Output the [X, Y] coordinate of the center of the cell containing the given text.  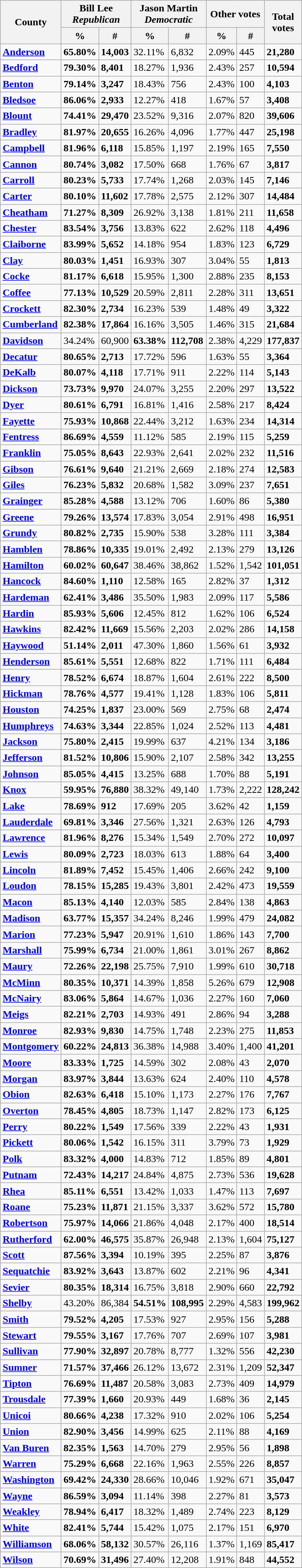
15.85% [150, 148]
4,793 [283, 822]
1,660 [115, 1399]
145 [250, 180]
60.22% [80, 1047]
8,153 [283, 277]
688 [187, 774]
6,970 [283, 1528]
Roane [31, 1207]
4,559 [115, 437]
16.15% [150, 1143]
15.34% [150, 838]
3,486 [115, 597]
160 [250, 999]
16.26% [150, 132]
234 [250, 421]
13.12% [150, 501]
1.56% [222, 645]
Crockett [31, 309]
11,669 [115, 629]
11,516 [283, 453]
205 [187, 806]
3,818 [187, 1287]
3,505 [187, 325]
Morgan [31, 1079]
5,143 [283, 373]
2,474 [283, 709]
491 [187, 1015]
1.37% [222, 1544]
Montgomery [31, 1047]
46,575 [115, 1239]
2.66% [222, 870]
Clay [31, 260]
11,602 [115, 196]
2,669 [187, 469]
27.56% [150, 822]
83.54% [80, 228]
71.57% [80, 1367]
6,832 [187, 52]
69.42% [80, 1479]
15,780 [283, 1207]
2.75% [222, 709]
63.38% [150, 341]
4,481 [283, 725]
80.65% [80, 357]
6,729 [283, 244]
Humphreys [31, 725]
2.08% [222, 1063]
77.23% [80, 934]
5.26% [222, 983]
912 [115, 806]
400 [250, 1223]
14.93% [150, 1015]
72.26% [80, 966]
29,470 [115, 116]
14,003 [115, 52]
Hamblen [31, 549]
2.11% [222, 1431]
County [31, 22]
1,936 [187, 68]
63.77% [80, 918]
74.41% [80, 116]
5,191 [283, 774]
86,384 [115, 1303]
1,312 [283, 581]
128,242 [283, 790]
16.81% [150, 405]
3,643 [115, 1271]
18,314 [115, 1287]
78.45% [80, 1111]
Wayne [31, 1496]
62.41% [80, 597]
Anderson [31, 52]
8,246 [187, 918]
4,096 [187, 132]
625 [187, 1431]
8,401 [115, 68]
2,703 [115, 1015]
7,550 [283, 148]
21,684 [283, 325]
Washington [31, 1479]
176 [250, 1095]
15.42% [150, 1528]
81 [250, 1496]
4,578 [283, 1079]
126 [250, 822]
11.14% [150, 1496]
Marion [31, 934]
449 [187, 1399]
2.55% [222, 1463]
1,197 [187, 148]
Moore [31, 1063]
1.76% [222, 164]
18.32% [150, 1512]
4,140 [115, 902]
Marshall [31, 950]
274 [250, 469]
26,116 [187, 1544]
1,929 [283, 1143]
2.42% [222, 886]
78.69% [80, 806]
223 [250, 1512]
10,868 [115, 421]
1,209 [250, 1367]
8,862 [283, 950]
78.15% [80, 886]
1,963 [187, 1463]
82.21% [80, 1015]
Bill LeeRepublican [96, 14]
Hardeman [31, 597]
5,811 [283, 693]
12,583 [283, 469]
82.38% [80, 325]
72.43% [80, 1175]
Franklin [31, 453]
75.29% [80, 1463]
13.83% [150, 228]
11.12% [150, 437]
85.28% [80, 501]
1,725 [115, 1063]
81.97% [80, 132]
3,322 [283, 309]
820 [250, 116]
17.32% [150, 1415]
848 [250, 1560]
5,259 [283, 437]
117 [250, 597]
11,487 [115, 1383]
2,070 [283, 1063]
118 [250, 228]
671 [250, 1479]
80.03% [80, 260]
569 [187, 709]
70.69% [80, 1560]
2.61% [222, 677]
100 [250, 84]
77.90% [80, 1351]
409 [250, 1383]
610 [250, 966]
6,618 [115, 277]
26.12% [150, 1367]
235 [250, 277]
2,575 [187, 196]
15.95% [150, 277]
4,103 [283, 84]
4,169 [283, 1431]
3,384 [283, 533]
79.55% [80, 1335]
4,863 [283, 902]
37,466 [115, 1367]
2.25% [222, 1255]
1.62% [222, 613]
14,988 [187, 1047]
445 [250, 52]
14.18% [150, 244]
232 [250, 453]
59.95% [80, 790]
16.16% [150, 325]
24,813 [115, 1047]
242 [250, 870]
83.06% [80, 999]
Scott [31, 1255]
69.81% [80, 822]
83.32% [80, 1159]
Warren [31, 1463]
1.32% [222, 1351]
2.52% [222, 725]
3,876 [283, 1255]
Jackson [31, 742]
1.77% [222, 132]
Henry [31, 677]
5,947 [115, 934]
44,552 [283, 1560]
51.14% [80, 645]
52,347 [283, 1367]
6,734 [115, 950]
6,125 [283, 1111]
14,158 [283, 629]
707 [187, 1335]
79.30% [80, 68]
1,489 [187, 1512]
16.23% [150, 309]
75.05% [80, 453]
Van Buren [31, 1447]
17.78% [150, 196]
660 [250, 1287]
2.62% [222, 228]
10,806 [115, 758]
138 [250, 902]
447 [250, 132]
151 [250, 1528]
211 [250, 212]
23.52% [150, 116]
5,288 [283, 1319]
1,748 [187, 1031]
75.99% [80, 950]
1,268 [187, 180]
596 [187, 357]
7,697 [283, 1191]
Wilson [31, 1560]
3,801 [187, 886]
83.97% [80, 1079]
267 [250, 950]
6,118 [115, 148]
2.88% [222, 277]
75.97% [80, 1223]
2,203 [187, 629]
14.99% [150, 1431]
20.78% [150, 1351]
81.17% [80, 277]
13.42% [150, 1191]
5,832 [115, 485]
15.10% [150, 1095]
Madison [31, 918]
134 [250, 742]
756 [187, 84]
35.87% [150, 1239]
13.25% [150, 774]
1,451 [115, 260]
6,524 [283, 613]
2,222 [250, 790]
85,417 [283, 1544]
Cumberland [31, 325]
20.58% [150, 1383]
4,048 [187, 1223]
6,551 [115, 1191]
83.92% [80, 1271]
156 [250, 1319]
17.83% [150, 517]
96 [250, 1271]
17,864 [115, 325]
77.39% [80, 1399]
272 [250, 838]
24.07% [150, 389]
18,514 [283, 1223]
56 [250, 1447]
9,316 [187, 116]
12,208 [187, 1560]
75.93% [80, 421]
20.59% [150, 293]
22.85% [150, 725]
Sumner [31, 1367]
177,837 [283, 341]
84.60% [80, 581]
Lewis [31, 854]
19.01% [150, 549]
7,700 [283, 934]
297 [250, 389]
14,066 [115, 1223]
679 [250, 983]
4,238 [115, 1415]
Lincoln [31, 870]
13.87% [150, 1271]
7,060 [283, 999]
82.93% [80, 1031]
Other votes [235, 14]
539 [187, 309]
8,309 [115, 212]
1.46% [222, 325]
38.32% [150, 790]
Sullivan [31, 1351]
602 [187, 1271]
473 [250, 886]
3,346 [115, 822]
8,276 [115, 838]
2,723 [115, 854]
Robertson [31, 1223]
19,628 [283, 1175]
7,651 [283, 485]
5,652 [115, 244]
2,107 [187, 758]
1.73% [222, 790]
Johnson [31, 774]
86.69% [80, 437]
1,033 [187, 1191]
2,735 [115, 533]
10,046 [187, 1479]
342 [250, 758]
57 [250, 100]
1,983 [187, 597]
DeKalb [31, 373]
9,830 [115, 1031]
302 [187, 1063]
1,036 [187, 999]
637 [187, 742]
38,862 [187, 565]
22,198 [115, 966]
Hardin [31, 613]
1.92% [222, 1479]
11,853 [283, 1031]
74.25% [80, 709]
1,416 [187, 405]
65.80% [80, 52]
80.74% [80, 164]
3.40% [222, 1047]
McMinn [31, 983]
1.60% [222, 501]
3,094 [115, 1496]
3,138 [187, 212]
3.09% [222, 485]
Carter [31, 196]
83.33% [80, 1063]
4,577 [115, 693]
4,341 [283, 1271]
7,146 [283, 180]
78.76% [80, 693]
237 [250, 485]
7,767 [283, 1095]
3,054 [187, 517]
954 [187, 244]
Weakley [31, 1512]
76.23% [80, 485]
20.93% [150, 1399]
4,583 [250, 1303]
Putnam [31, 1175]
Decatur [31, 357]
49,140 [187, 790]
2.38% [222, 341]
12,908 [283, 983]
5,606 [115, 613]
Cannon [31, 164]
Pickett [31, 1143]
18.27% [150, 68]
6,791 [115, 405]
286 [250, 629]
2.03% [222, 180]
60,647 [115, 565]
14,314 [283, 421]
2.86% [222, 1015]
5,744 [115, 1528]
5,864 [115, 999]
85.11% [80, 1191]
2.18% [222, 469]
822 [187, 661]
Bledsoe [31, 100]
2.23% [222, 1031]
1.47% [222, 1191]
85.13% [80, 902]
668 [187, 164]
927 [187, 1319]
85.05% [80, 774]
22,792 [283, 1287]
14,979 [283, 1383]
Claiborne [31, 244]
8,424 [283, 405]
624 [187, 1079]
1,858 [187, 983]
17.50% [150, 164]
38.46% [150, 565]
Unicoi [31, 1415]
21.86% [150, 1223]
12.45% [150, 613]
3,364 [283, 357]
Perry [31, 1127]
1,173 [187, 1095]
61 [250, 645]
16.75% [150, 1287]
26.92% [150, 212]
2,011 [115, 645]
9,640 [115, 469]
222 [250, 677]
13,651 [283, 293]
73.73% [80, 389]
80.66% [80, 1415]
6,418 [115, 1095]
17.72% [150, 357]
Blount [31, 116]
22.44% [150, 421]
123 [250, 244]
1,563 [115, 1447]
80.10% [80, 196]
3,394 [115, 1255]
18.03% [150, 854]
35,047 [283, 1479]
Coffee [31, 293]
572 [250, 1207]
Grainger [31, 501]
2,641 [187, 453]
3,573 [283, 1496]
911 [187, 373]
1,075 [187, 1528]
28.66% [150, 1479]
20,655 [115, 132]
6,417 [115, 1512]
1.81% [222, 212]
10,335 [115, 549]
82.30% [80, 309]
80.06% [80, 1143]
60.02% [80, 565]
14.67% [150, 999]
43.20% [80, 1303]
27.40% [150, 1560]
18.43% [150, 84]
23.00% [150, 709]
8,777 [187, 1351]
47.30% [150, 645]
1.86% [222, 934]
19,559 [283, 886]
76.69% [80, 1383]
2,811 [187, 293]
3,082 [115, 164]
Sevier [31, 1287]
74.63% [80, 725]
1.48% [222, 309]
712 [187, 1159]
85.61% [80, 661]
1,128 [187, 693]
Stewart [31, 1335]
10,371 [115, 983]
30,718 [283, 966]
4,805 [115, 1111]
Lauderdale [31, 822]
15.56% [150, 629]
4,000 [115, 1159]
1,024 [187, 725]
13,255 [283, 758]
32.11% [150, 52]
6,484 [283, 661]
18.73% [150, 1111]
17.71% [150, 373]
9,100 [283, 870]
812 [187, 613]
1,321 [187, 822]
75,127 [283, 1239]
82.35% [80, 1447]
19.41% [150, 693]
16.93% [150, 260]
Totalvotes [283, 22]
Carroll [31, 180]
Meigs [31, 1015]
21,280 [283, 52]
62.00% [80, 1239]
41,201 [283, 1047]
32,897 [115, 1351]
80.09% [80, 854]
Giles [31, 485]
18.87% [150, 677]
68 [250, 709]
1.68% [222, 1399]
30.57% [150, 1544]
31,496 [115, 1560]
79.52% [80, 1319]
315 [250, 325]
1,169 [250, 1544]
Williamson [31, 1544]
2.12% [222, 196]
15,357 [115, 918]
199,962 [283, 1303]
Chester [31, 228]
4,588 [115, 501]
25,198 [283, 132]
395 [187, 1255]
14.70% [150, 1447]
14,484 [283, 196]
2.74% [222, 1512]
Hancock [31, 581]
25.75% [150, 966]
Dickson [31, 389]
13,574 [115, 517]
2,933 [115, 100]
1,610 [187, 934]
67 [250, 164]
2.69% [222, 1335]
3.79% [222, 1143]
3.28% [222, 533]
73 [250, 1143]
5,254 [283, 1415]
7,910 [187, 966]
5,380 [283, 501]
82.41% [80, 1528]
Trousdale [31, 1399]
2.63% [222, 822]
8,500 [283, 677]
226 [250, 1463]
2.70% [222, 838]
8,643 [115, 453]
2.90% [222, 1287]
71.27% [80, 212]
217 [250, 405]
Macon [31, 902]
10,594 [283, 68]
17.53% [150, 1319]
35.50% [150, 597]
1,300 [187, 277]
Greene [31, 517]
Lake [31, 806]
622 [187, 228]
2,492 [187, 549]
11,658 [283, 212]
4,415 [115, 774]
Campbell [31, 148]
Polk [31, 1159]
2.20% [222, 389]
Jefferson [31, 758]
McNairy [31, 999]
94 [250, 1015]
3,186 [283, 742]
5,586 [283, 597]
9,970 [115, 389]
112,708 [187, 341]
79.26% [80, 517]
85.93% [80, 613]
2.28% [222, 293]
77.13% [80, 293]
83.99% [80, 244]
1,400 [250, 1047]
Rhea [31, 1191]
1,931 [283, 1127]
339 [187, 1127]
Cocke [31, 277]
2.91% [222, 517]
89 [250, 1159]
1.52% [222, 565]
1,110 [115, 581]
6,668 [115, 1463]
Loudon [31, 886]
1,860 [187, 645]
1.70% [222, 774]
3,981 [283, 1335]
54.51% [150, 1303]
36 [250, 1399]
17.69% [150, 806]
2.31% [222, 1367]
114 [250, 373]
2.21% [222, 1271]
17.74% [150, 180]
13,522 [283, 389]
White [31, 1528]
42 [250, 806]
3,247 [115, 84]
1,837 [115, 709]
536 [250, 1175]
12.03% [150, 902]
Henderson [31, 661]
706 [187, 501]
1.91% [222, 1560]
7,452 [115, 870]
Hamilton [31, 565]
78.94% [80, 1512]
1,147 [187, 1111]
398 [187, 1496]
Jason MartinDemocratic [168, 14]
2,145 [283, 1399]
613 [187, 854]
37 [250, 581]
12.68% [150, 661]
14,217 [115, 1175]
Benton [31, 84]
60,900 [115, 341]
479 [250, 918]
1,813 [283, 260]
12.27% [150, 100]
42,230 [283, 1351]
4,229 [250, 341]
3,212 [187, 421]
4.21% [222, 742]
910 [187, 1415]
86.59% [80, 1496]
78.86% [80, 549]
12.58% [150, 581]
Grundy [31, 533]
2,713 [115, 357]
39,606 [283, 116]
19.99% [150, 742]
80.82% [80, 533]
3,344 [115, 725]
75.23% [80, 1207]
3.01% [222, 950]
76,880 [115, 790]
3,932 [283, 645]
Sequatchie [31, 1271]
80.07% [80, 373]
556 [250, 1351]
3,167 [115, 1335]
4,205 [115, 1319]
14.75% [150, 1031]
3,400 [283, 854]
3.04% [222, 260]
10,097 [283, 838]
19.43% [150, 886]
82.42% [80, 629]
15,285 [115, 886]
418 [187, 100]
3,756 [115, 228]
24.84% [150, 1175]
20.68% [150, 485]
108,995 [187, 1303]
2,734 [115, 309]
5,733 [115, 180]
80.22% [80, 1127]
Monroe [31, 1031]
Union [31, 1431]
4,801 [283, 1159]
4,118 [115, 373]
4,875 [187, 1175]
10.19% [150, 1255]
16,951 [283, 517]
2.40% [222, 1079]
17.76% [150, 1335]
81.52% [80, 758]
3,408 [283, 100]
Bedford [31, 68]
26,948 [187, 1239]
75.80% [80, 742]
Maury [31, 966]
257 [250, 68]
4,496 [283, 228]
275 [250, 1031]
79.14% [80, 84]
538 [187, 533]
8,857 [283, 1463]
13,672 [187, 1367]
86 [250, 501]
1.71% [222, 661]
21.00% [150, 950]
87.56% [80, 1255]
36.38% [150, 1047]
115 [250, 437]
68.06% [80, 1544]
173 [250, 1111]
110 [250, 1079]
Haywood [31, 645]
24,330 [115, 1479]
2.29% [222, 1303]
Hickman [31, 693]
Dyer [31, 405]
Davidson [31, 341]
Fentress [31, 437]
15.45% [150, 870]
14.59% [150, 1063]
Bradley [31, 132]
22.16% [150, 1463]
14.39% [150, 983]
3,083 [187, 1383]
17.56% [150, 1127]
1,406 [187, 870]
20.91% [150, 934]
87 [250, 1255]
21.21% [150, 469]
58,132 [115, 1544]
10,529 [115, 293]
Gibson [31, 469]
3,255 [187, 389]
Obion [31, 1095]
2,415 [115, 742]
3,456 [115, 1431]
Rutherford [31, 1239]
76.61% [80, 469]
86.06% [80, 100]
82.90% [80, 1431]
3,844 [115, 1079]
22.93% [150, 453]
64 [250, 854]
Lawrence [31, 838]
Cheatham [31, 212]
13,126 [283, 549]
498 [250, 517]
Knox [31, 790]
2.07% [222, 116]
21.15% [150, 1207]
80.61% [80, 405]
Houston [31, 709]
14.83% [150, 1159]
143 [250, 934]
78.52% [80, 677]
1.85% [222, 1159]
8,129 [283, 1512]
3,337 [187, 1207]
13.63% [150, 1079]
11,871 [115, 1207]
1.67% [222, 100]
24,082 [283, 918]
Tipton [31, 1383]
Hawkins [31, 629]
Shelby [31, 1303]
Smith [31, 1319]
Fayette [31, 421]
1,159 [283, 806]
3,817 [283, 164]
1,582 [187, 485]
2.84% [222, 902]
81.89% [80, 870]
6,674 [115, 677]
Overton [31, 1111]
49 [250, 309]
82.63% [80, 1095]
107 [250, 1335]
1,861 [187, 950]
80.23% [80, 180]
1.88% [222, 854]
3,288 [283, 1015]
5,551 [115, 661]
1,898 [283, 1447]
101,051 [283, 565]
